For the text-containing cell, return its midpoint in (X, Y) coordinate format. 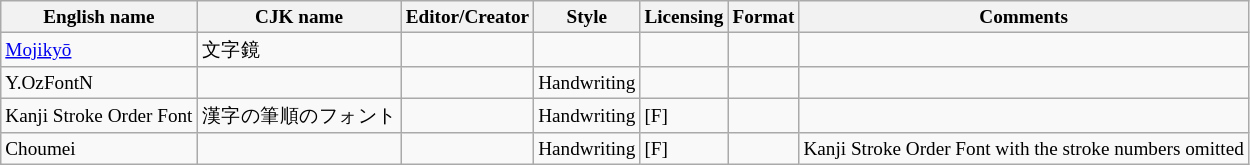
Kanji Stroke Order Font (99, 116)
CJK name (299, 17)
Editor/Creator (467, 17)
文字鏡 (299, 50)
漢字の筆順のフォント (299, 116)
Choumei (99, 149)
Y.OzFontN (99, 83)
English name (99, 17)
Style (587, 17)
Mojikyō (99, 50)
Comments (1024, 17)
Licensing (684, 17)
Format (764, 17)
Kanji Stroke Order Font with the stroke numbers omitted (1024, 149)
